Provide the (x, y) coordinate of the cell's center where the given text is located.  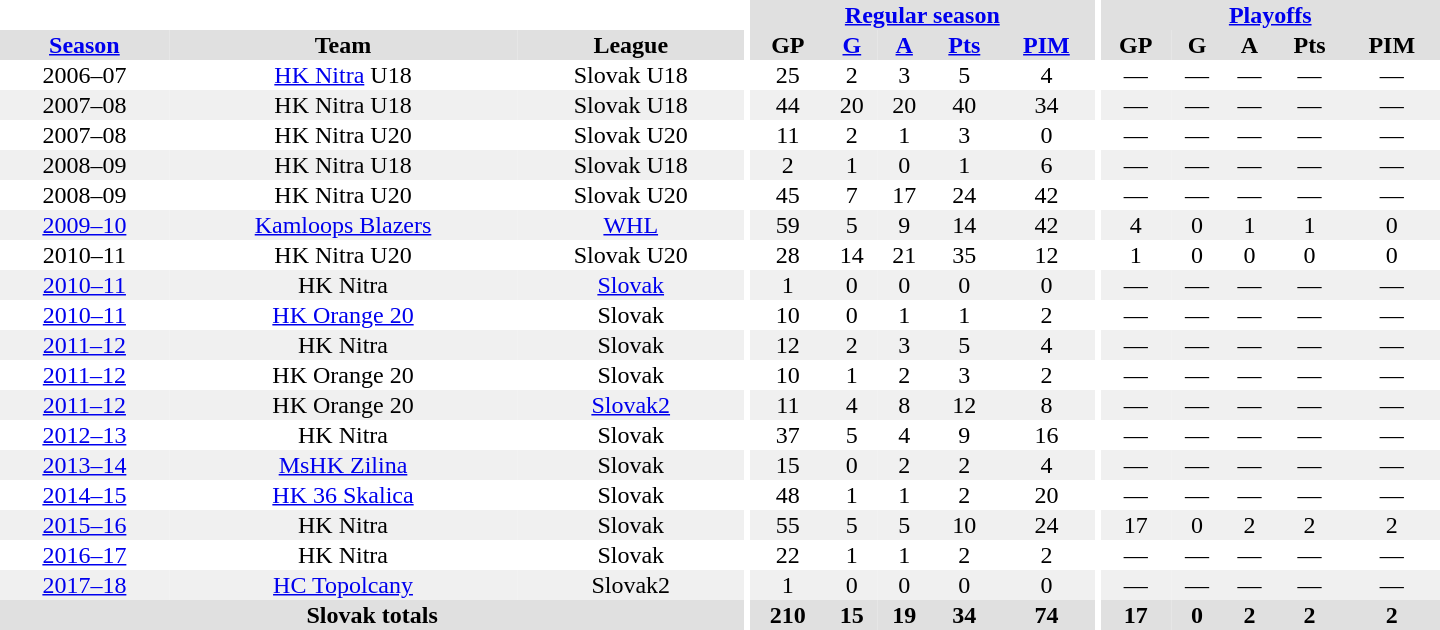
HC Topolcany (343, 585)
28 (788, 255)
45 (788, 195)
19 (904, 615)
Kamloops Blazers (343, 225)
22 (788, 555)
48 (788, 495)
Team (343, 45)
16 (1046, 435)
55 (788, 525)
40 (964, 105)
7 (852, 195)
210 (788, 615)
21 (904, 255)
2013–14 (84, 465)
2015–16 (84, 525)
35 (964, 255)
MsHK Zilina (343, 465)
37 (788, 435)
WHL (630, 225)
Slovak totals (372, 615)
6 (1046, 165)
2012–13 (84, 435)
44 (788, 105)
2009–10 (84, 225)
59 (788, 225)
HK 36 Skalica (343, 495)
2017–18 (84, 585)
25 (788, 75)
Playoffs (1270, 15)
2016–17 (84, 555)
Regular season (922, 15)
2006–07 (84, 75)
74 (1046, 615)
League (630, 45)
2014–15 (84, 495)
Season (84, 45)
